Determine the [x, y] coordinate at the center of the cell enclosing the given text.  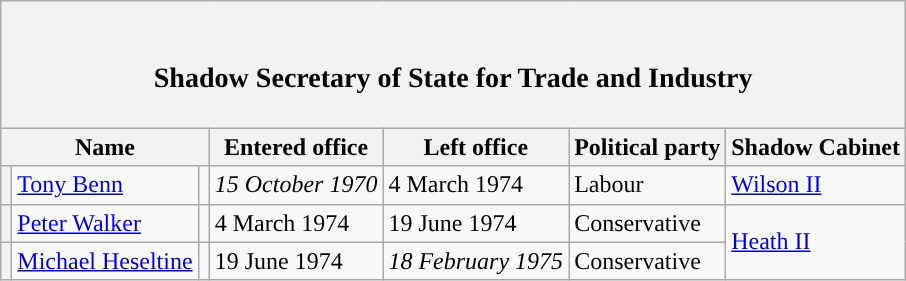
Tony Benn [105, 185]
Entered office [296, 147]
Left office [476, 147]
Peter Walker [105, 223]
Heath II [816, 242]
Michael Heseltine [105, 261]
Name [105, 147]
Shadow Cabinet [816, 147]
18 February 1975 [476, 261]
Wilson II [816, 185]
Labour [648, 185]
15 October 1970 [296, 185]
Shadow Secretary of State for Trade and Industry [454, 64]
Political party [648, 147]
